Determine the (x, y) coordinate at the center of the cell enclosing the given text.  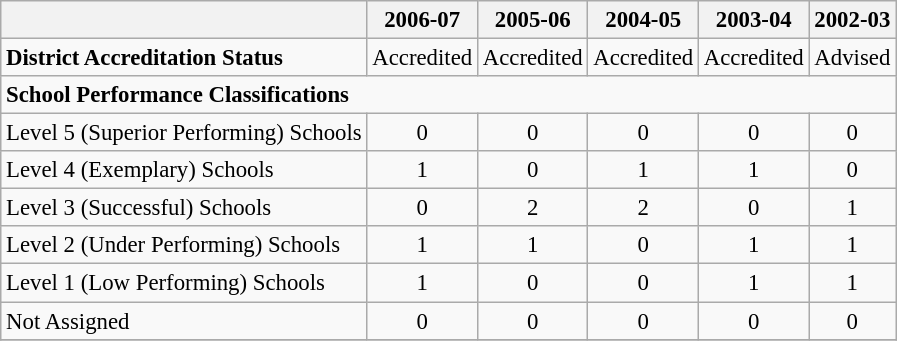
District Accreditation Status (184, 58)
2006-07 (422, 20)
School Performance Classifications (448, 95)
Level 3 (Successful) Schools (184, 208)
Level 2 (Under Performing) Schools (184, 245)
Level 4 (Exemplary) Schools (184, 170)
Level 5 (Superior Performing) Schools (184, 133)
Not Assigned (184, 321)
Level 1 (Low Performing) Schools (184, 283)
Advised (852, 58)
2005-06 (532, 20)
2003-04 (754, 20)
2004-05 (644, 20)
2002-03 (852, 20)
